Output the (x, y) coordinate of the center of the cell containing the given text.  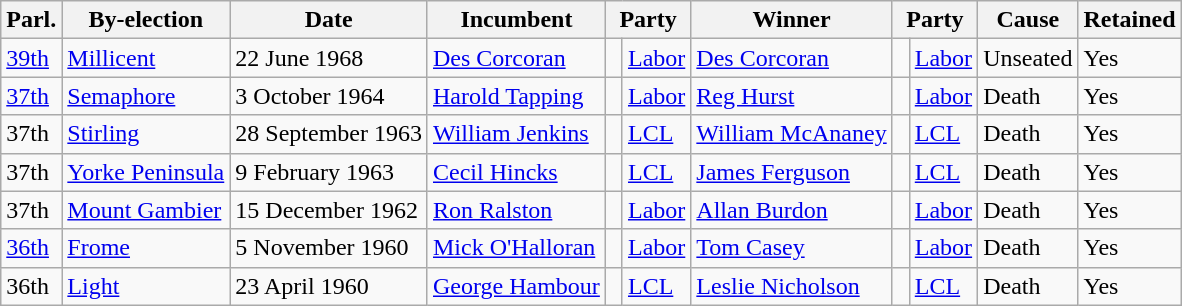
Light (146, 286)
Unseated (1028, 58)
By-election (146, 20)
Retained (1130, 20)
39th (32, 58)
George Hambour (516, 286)
Cecil Hincks (516, 172)
Millicent (146, 58)
Tom Casey (792, 248)
William Jenkins (516, 134)
28 September 1963 (329, 134)
Ron Ralston (516, 210)
Mick O'Halloran (516, 248)
15 December 1962 (329, 210)
Frome (146, 248)
Mount Gambier (146, 210)
Cause (1028, 20)
9 February 1963 (329, 172)
Incumbent (516, 20)
Yorke Peninsula (146, 172)
5 November 1960 (329, 248)
Stirling (146, 134)
Reg Hurst (792, 96)
Parl. (32, 20)
Leslie Nicholson (792, 286)
3 October 1964 (329, 96)
James Ferguson (792, 172)
23 April 1960 (329, 286)
Winner (792, 20)
Allan Burdon (792, 210)
Harold Tapping (516, 96)
William McAnaney (792, 134)
Semaphore (146, 96)
22 June 1968 (329, 58)
Date (329, 20)
